Detect which cell encompasses the target text, then output its [X, Y] center coordinate. 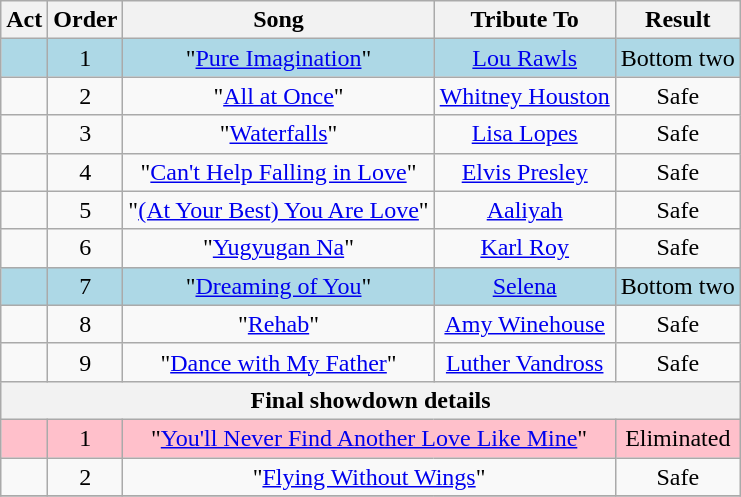
"Can't Help Falling in Love" [278, 172]
Song [278, 20]
"Rehab" [278, 324]
Selena [524, 286]
Karl Roy [524, 248]
Lou Rawls [524, 58]
Act [24, 20]
Eliminated [678, 438]
6 [86, 248]
"You'll Never Find Another Love Like Mine" [369, 438]
4 [86, 172]
"Dance with My Father" [278, 362]
5 [86, 210]
"Dreaming of You" [278, 286]
3 [86, 134]
Whitney Houston [524, 96]
Result [678, 20]
Final showdown details [371, 400]
Amy Winehouse [524, 324]
9 [86, 362]
Aaliyah [524, 210]
"Waterfalls" [278, 134]
Luther Vandross [524, 362]
"All at Once" [278, 96]
Tribute To [524, 20]
8 [86, 324]
"Pure Imagination" [278, 58]
"Yugyugan Na" [278, 248]
Lisa Lopes [524, 134]
Elvis Presley [524, 172]
"Flying Without Wings" [369, 477]
7 [86, 286]
"(At Your Best) You Are Love" [278, 210]
Order [86, 20]
